Identify which cell holds the provided text, then report its (x, y) central coordinate. 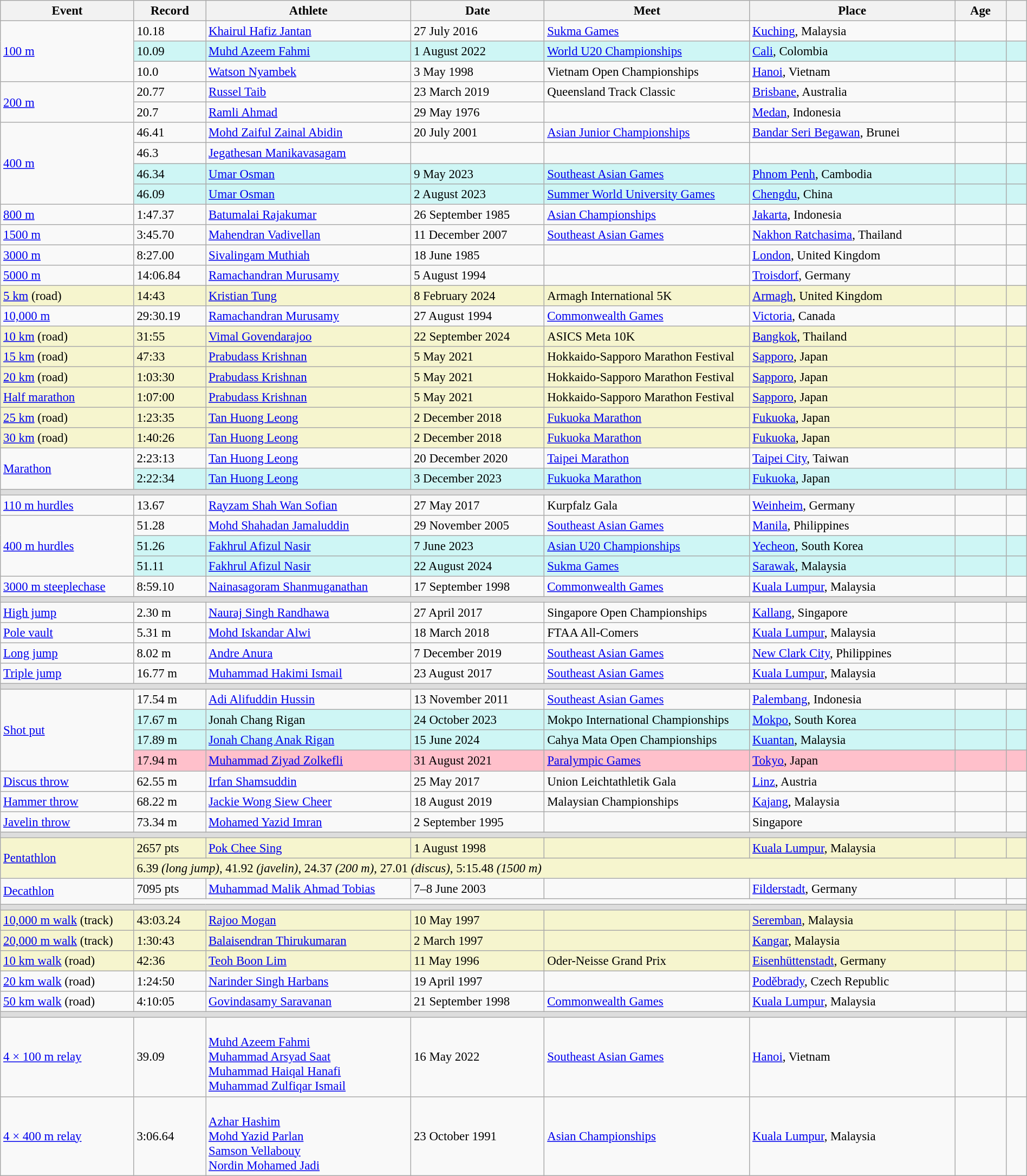
Khairul Hafiz Jantan (309, 31)
31 August 2021 (478, 761)
4 × 400 m relay (67, 1136)
Age (980, 11)
Kangar, Malaysia (853, 941)
46.3 (170, 153)
Long jump (67, 654)
100 m (67, 52)
Muhd Azeem Fahmi (309, 51)
10 May 1997 (478, 920)
Summer World University Games (647, 194)
Singapore Open Championships (647, 612)
2 September 1995 (478, 822)
Kallang, Singapore (853, 612)
15 June 2024 (478, 740)
3000 m (67, 255)
7 June 2023 (478, 546)
10 km walk (road) (67, 961)
2657 pts (170, 848)
3:06.64 (170, 1136)
3 May 1998 (478, 72)
23 August 2017 (478, 674)
13 November 2011 (478, 700)
31:55 (170, 336)
400 m (67, 163)
Pentathlon (67, 858)
11 December 2007 (478, 234)
2:23:13 (170, 459)
11 May 1996 (478, 961)
1 August 1998 (478, 848)
3:45.70 (170, 234)
10 km (road) (67, 336)
22 September 2024 (478, 336)
1500 m (67, 234)
Marathon (67, 469)
Jackie Wong Siew Cheer (309, 801)
Pole vault (67, 633)
Record (170, 11)
Mohamed Yazid Imran (309, 822)
27 April 2017 (478, 612)
Sarawak, Malaysia (853, 566)
Cahya Mata Open Championships (647, 740)
Mohd Shahadan Jamaluddin (309, 525)
Asian U20 Championships (647, 546)
Mohd Zaiful Zainal Abidin (309, 133)
Queensland Track Classic (647, 92)
17 September 1998 (478, 586)
Oder-Neisse Grand Prix (647, 961)
5 August 1994 (478, 276)
Medan, Indonesia (853, 113)
Batumalai Rajakumar (309, 214)
Asian Junior Championships (647, 133)
26 September 1985 (478, 214)
Nakhon Ratchasima, Thailand (853, 234)
4:10:05 (170, 1002)
Eisenhüttenstadt, Germany (853, 961)
Cali, Colombia (853, 51)
Kuantan, Malaysia (853, 740)
London, United Kingdom (853, 255)
51.28 (170, 525)
Palembang, Indonesia (853, 700)
Troisdorf, Germany (853, 276)
1:07:00 (170, 397)
Narinder Singh Harbans (309, 982)
1:47.37 (170, 214)
17.89 m (170, 740)
20 July 2001 (478, 133)
30 km (road) (67, 438)
Rajoo Mogan (309, 920)
Shot put (67, 730)
Athlete (309, 11)
6.39 (long jump), 41.92 (javelin), 24.37 (200 m), 27.01 (discus), 5:15.48 (1500 m) (580, 868)
Armagh, United Kingdom (853, 296)
Adi Alifuddin Hussin (309, 700)
Tokyo, Japan (853, 761)
73.34 m (170, 822)
17.94 m (170, 761)
Triple jump (67, 674)
Bandar Seri Begawan, Brunei (853, 133)
Event (67, 11)
5.31 m (170, 633)
20.77 (170, 92)
Singapore (853, 822)
68.22 m (170, 801)
10,000 m walk (track) (67, 920)
2:22:34 (170, 479)
10,000 m (67, 316)
Javelin throw (67, 822)
43:03.24 (170, 920)
Meet (647, 11)
1:23:35 (170, 418)
51.11 (170, 566)
2 March 1997 (478, 941)
27 May 2017 (478, 505)
10.09 (170, 51)
Watson Nyambek (309, 72)
29 May 1976 (478, 113)
20.7 (170, 113)
110 m hurdles (67, 505)
Irfan Shamsuddin (309, 781)
Jegathesan Manikavasagam (309, 153)
20 km (road) (67, 377)
Pok Chee Sing (309, 848)
Decathlon (67, 891)
Vimal Govendarajoo (309, 336)
15 km (road) (67, 357)
Kristian Tung (309, 296)
1:03:30 (170, 377)
19 April 1997 (478, 982)
Manila, Philippines (853, 525)
3000 m steeplechase (67, 586)
Taipei Marathon (647, 459)
Linz, Austria (853, 781)
5000 m (67, 276)
1:40:26 (170, 438)
200 m (67, 102)
Half marathon (67, 397)
5 km (road) (67, 296)
Taipei City, Taiwan (853, 459)
46.41 (170, 133)
1:24:50 (170, 982)
Sivalingam Muthiah (309, 255)
10.18 (170, 31)
20,000 m walk (track) (67, 941)
Jonah Chang Rigan (309, 720)
27 August 1994 (478, 316)
Rayzam Shah Wan Sofian (309, 505)
Date (478, 11)
42:36 (170, 961)
17.54 m (170, 700)
Victoria, Canada (853, 316)
Mokpo, South Korea (853, 720)
1:30:43 (170, 941)
Yecheon, South Korea (853, 546)
Malaysian Championships (647, 801)
18 August 2019 (478, 801)
Bangkok, Thailand (853, 336)
18 March 2018 (478, 633)
Place (853, 11)
Ramli Ahmad (309, 113)
Discus throw (67, 781)
27 July 2016 (478, 31)
Kuching, Malaysia (853, 31)
Jonah Chang Anak Rigan (309, 740)
Muhammad Hakimi Ismail (309, 674)
25 km (road) (67, 418)
Chengdu, China (853, 194)
Nainasagoram Shanmuganathan (309, 586)
20 December 2020 (478, 459)
Seremban, Malaysia (853, 920)
Brisbane, Australia (853, 92)
Filderstadt, Germany (853, 888)
High jump (67, 612)
9 May 2023 (478, 174)
16 May 2022 (478, 1057)
10.0 (170, 72)
8 February 2024 (478, 296)
Nauraj Singh Randhawa (309, 612)
21 September 1998 (478, 1002)
14:43 (170, 296)
Muhammad Ziyad Zolkefli (309, 761)
18 June 1985 (478, 255)
Paralympic Games (647, 761)
Hammer throw (67, 801)
4 × 100 m relay (67, 1057)
Poděbrady, Czech Republic (853, 982)
Vietnam Open Championships (647, 72)
16.77 m (170, 674)
3 December 2023 (478, 479)
Phnom Penh, Cambodia (853, 174)
7 December 2019 (478, 654)
20 km walk (road) (67, 982)
Mokpo International Championships (647, 720)
Armagh International 5K (647, 296)
Mohd Iskandar Alwi (309, 633)
Russel Taib (309, 92)
Azhar HashimMohd Yazid ParlanSamson VellabouyNordin Mohamed Jadi (309, 1136)
Jakarta, Indonesia (853, 214)
50 km walk (road) (67, 1002)
8:27.00 (170, 255)
Balaisendran Thirukumaran (309, 941)
17.67 m (170, 720)
Weinheim, Germany (853, 505)
World U20 Championships (647, 51)
23 October 1991 (478, 1136)
14:06.84 (170, 276)
7095 pts (170, 888)
24 October 2023 (478, 720)
22 August 2024 (478, 566)
New Clark City, Philippines (853, 654)
Union Leichtathletik Gala (647, 781)
Teoh Boon Lim (309, 961)
Mahendran Vadivellan (309, 234)
800 m (67, 214)
7–8 June 2003 (478, 888)
51.26 (170, 546)
23 March 2019 (478, 92)
FTAA All-Comers (647, 633)
29 November 2005 (478, 525)
46.34 (170, 174)
Govindasamy Saravanan (309, 1002)
29:30.19 (170, 316)
46.09 (170, 194)
62.55 m (170, 781)
39.09 (170, 1057)
Kajang, Malaysia (853, 801)
25 May 2017 (478, 781)
Kurpfalz Gala (647, 505)
2.30 m (170, 612)
ASICS Meta 10K (647, 336)
2 August 2023 (478, 194)
8:59.10 (170, 586)
1 August 2022 (478, 51)
Muhd Azeem FahmiMuhammad Arsyad SaatMuhammad Haiqal HanafiMuhammad Zulfiqar Ismail (309, 1057)
Muhammad Malik Ahmad Tobias (309, 888)
47:33 (170, 357)
8.02 m (170, 654)
Andre Anura (309, 654)
13.67 (170, 505)
400 m hurdles (67, 546)
